Extract the [x, y] coordinate from the center of the cell holding the provided text.  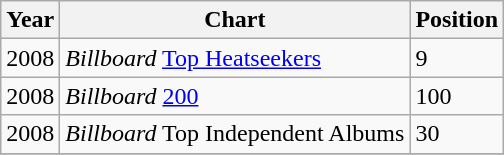
Chart [235, 20]
Billboard Top Heatseekers [235, 58]
Billboard Top Independent Albums [235, 134]
Position [457, 20]
30 [457, 134]
Billboard 200 [235, 96]
Year [30, 20]
9 [457, 58]
100 [457, 96]
